Provide the [X, Y] coordinate of the cell's center where the given text is located.  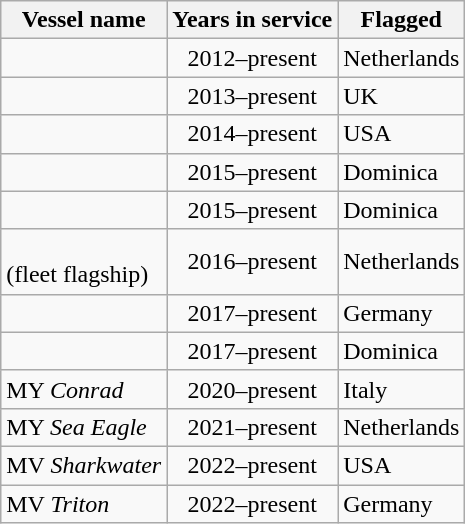
Flagged [402, 20]
2014–present [252, 134]
2020–present [252, 389]
2016–present [252, 262]
2021–present [252, 427]
MY Conrad [84, 389]
MY Sea Eagle [84, 427]
UK [402, 96]
(fleet flagship) [84, 262]
Italy [402, 389]
MV Triton [84, 503]
Vessel name [84, 20]
MV Sharkwater [84, 465]
2012–present [252, 58]
Years in service [252, 20]
2013–present [252, 96]
